Identify which cell holds the provided text, then report its (x, y) central coordinate. 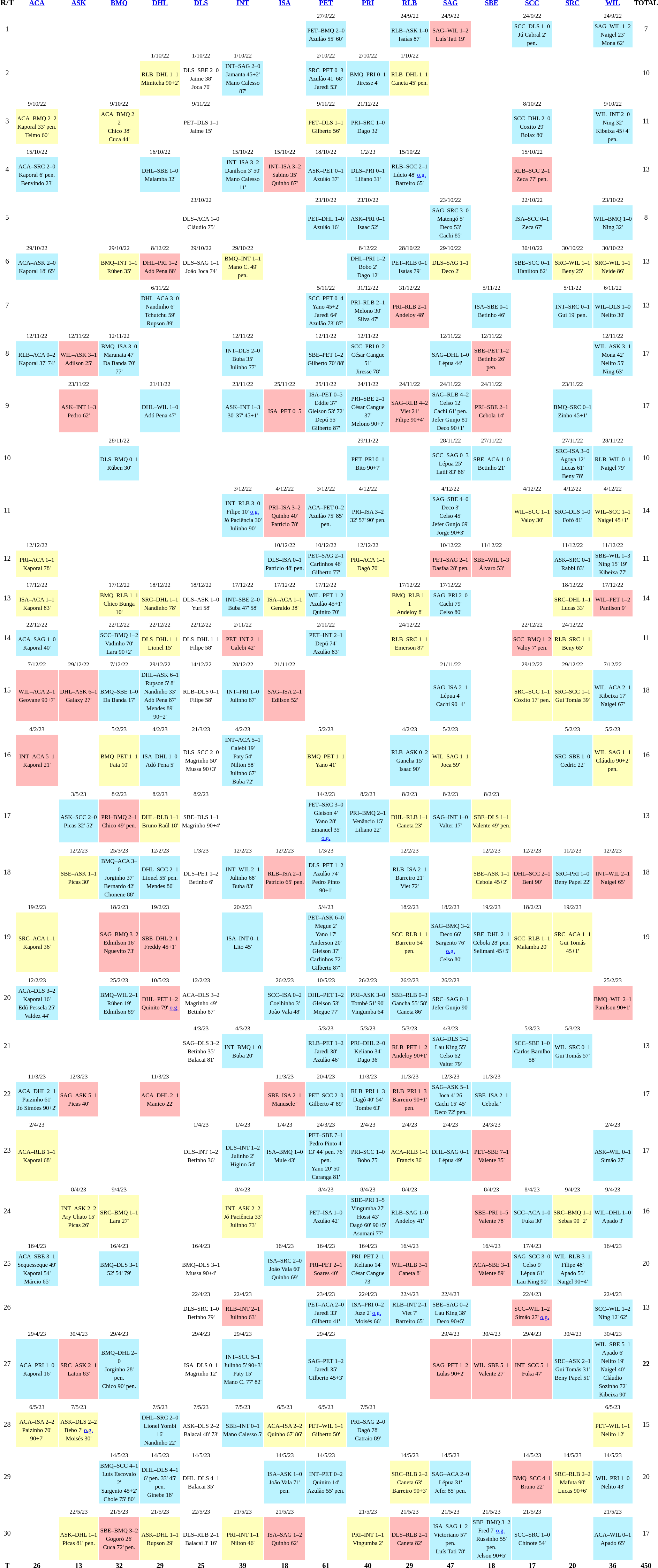
ISA–SRC 2–0João Vala 60'Quinho 69' (285, 1268)
PRI–ISA 3–2Quinho 40'Patrício 78' (285, 515)
5/4/23 (326, 907)
14/2/23 (326, 794)
PRI–DHL 2–0Keliano 34'Dago 36' (368, 1051)
ACA–PRI 1–0Kaporal 16' (37, 1369)
DHL–RLB 1–1Bruno Raúl 18' (160, 821)
SRC–ACA 1–1Kaporal 36' (37, 942)
PRI–SAG 2–0Dagó 78'Catraio 89' (368, 1430)
DHL–RLB 1–1Caneta 23' (409, 821)
SCC–SBE 1–0Carlos Barulho 58' (532, 1051)
SCC–PRI 0–2César Cangue 51'Jiresse 78' (368, 358)
BMQ–SCC 4–1Bruno 22' (532, 1482)
INT–PET 0–2Quinito 14'Azulão 55' pen. (326, 1482)
SBE–ISA 2–1Cebola ' (492, 1099)
SBE–WIL 1–3Ning 15' 19'Kibeixa 77' (613, 563)
SCC–ACA 1–0Fuka 30' (532, 1216)
DLS–PET 1–2Azulão 74'Pedro Pinto 90+1' (326, 877)
ISA–DLS 0–1Magrinho 12' (201, 1369)
SAG–ASK 5–1Joca 4' 26Cachi 15' 45'Deco 72' pen. (451, 1099)
SCC–RLB 1–1Malamba 20' (532, 942)
SCC–WIL 1–2Ning 12' 62' (613, 1312)
ISA–PRI 0–2Juze 2' o.g.Moisés 66' (368, 1312)
SCC–BMQ 1–2Vadinho 70'Lara 90+2' (119, 643)
RLB–ASK 0–2Gancha 15'Isaac 90' (409, 760)
SBE–DHL 2–1Cebola 28' pen.Selimani 45+5' (492, 942)
SRC–BMQ 1–1Lara 27' (119, 1216)
SAG–PRI 2–0Cachi 79'Celso 80' (451, 603)
BMQ–ISA 3–0Maranata 47'Da Banda 70' 77' (119, 358)
ASK–PET 0–1Azulão 37' (326, 174)
DHL–PRI 1–2Bobo 2'Dago 12' (368, 266)
INT–DLS 2–0Buba 35'Julinho 77' (243, 358)
INT–SBE 2–0Buba 47' 58' (243, 603)
RLB–SAG 1–0Andeloy 41' (409, 1216)
DLS–SAG 1–1João Joca 74' (201, 266)
DHL–SBE 1–0Malamba 32' (160, 174)
SRC–WIL 1–1Beny 25' (573, 266)
DLS–ASK 1–0Yuri 58' (201, 603)
SRC–SAG 0–1Jefer Gunjo 90' (451, 1003)
11/2/23 (573, 850)
BMQ–ACA 3–0Jorginho 37'Bernardo 42'Chonene 88' (119, 877)
SCC–DLS 1–0Jú Cabral 2' pen. (532, 34)
SRC–ASK 2–1Gui Tomás 31'Beny Papel 51' (573, 1369)
INT–ASK 2–2Ary Chato 15'Picas 26' (78, 1216)
SBE–PRI 1–5Valente 78' (492, 1216)
SRC–SBE 1–0Cedric 22' (573, 760)
ASK–PRI 0–1Isaac 52' (368, 222)
SRC–BMQ 1–1Sebas 90+2' (573, 1216)
SAG–DLS 3–2Betinho 35'Balacai 81' (201, 1051)
RLB–PET 1–2Jaredi 38'Azulão 46' (326, 1051)
SBE–PET 1–2Betinho 26' pen. (492, 358)
SAG–WIL 1–2Luís Tati 19' (451, 34)
28/12/22 (243, 664)
ASK–DLS 2–2Bebo 7' o.g.Moisés 30' (78, 1430)
DHL–SCC 2–1Lionel 55' pen.Mendes 80' (160, 877)
INT–ISA 3–2Danilson 3' 50'Mano Calesso 11' (243, 174)
PET–WIL 1–1Nelito 12' (613, 1430)
DLS–RLB 2–1Caneta 82' (409, 1538)
SBE–ISA 2–1Manusele ' (285, 1099)
WIL–ASK 3–1Mona 42'Nelito 55'Ning 63' (613, 358)
PRI–RLB 2–1Melono 30'Silva 47' (368, 310)
RLB–ISA 2–1Patrício 65' pen. (285, 877)
INT–RLB 3–0Filipe 10' o.g.Jó Paciência 30'Julinho 90' (243, 515)
ACA–DLS 3–2Kaporal 16'Edú Pessela 25'Valdez 44' (37, 1003)
PET–INT 2–1Calebi 42' (243, 643)
BMQ–WIL 2–1Panilson 90+1' (613, 1003)
PRI–INT 1–1Vingumba 2' (368, 1538)
WIL–PET 1–2Panilson 9' (613, 603)
ACA–SBE 3–1Valente 89' (492, 1268)
RLB–SRC 1–1Emerson 87' (409, 643)
RLB–ASK 1–0Isaías 87' (409, 34)
PET–ACA 2–0Jaredi 33'Gilberto 41' (326, 1312)
PET–SAG 2–1Carlinhos 46'Gilberto 77' (326, 563)
ISA–SCC 0–1Zeca 67' (532, 222)
SRC–SCC 1–1Gui Tomás 39' (573, 695)
SBE–ASK 1–1Picas 30' (78, 877)
ASK–INT 1–3 30' 37' 45+1' (243, 411)
DLS–SRC 1–0Betinho 79' (201, 1312)
INT–BMQ 1–0Buba 20' (243, 1051)
25/3/23 (119, 850)
PET–DLS 1–1Gilberto 56' (326, 126)
DLS–ACA 1–0Cláudio 75' (201, 222)
SBE–BMQ 3–2Fred 7' o.g.Russinho 55' pen.Jelson 90+5' (492, 1538)
SRC–ASK 2–1Laton 83' (78, 1369)
SBE–SCC 0–1Hanilton 82' (532, 266)
SAG–SBE 4–0Deco 3'Celso 45'Jefer Gunjo 69'Jorge 90+3' (451, 515)
WIL–ACA 2–1Geovane 90+7' (37, 695)
ISA–DHL 1–0Adó Pena 5' (160, 760)
PRI–SCC 1–0Bobo 75' (368, 1156)
SBE–INT 0–1Mano Calesso 5' (243, 1430)
RLB–PET 1–2Andeloy 90+1' (409, 1051)
PET–DHL 1–0Azulão 16' (326, 222)
SBE–PET 1–2Gilberto 70' 88' (326, 358)
SBE–DHL 2–1Freddy 45+1' (160, 942)
20/4/23 (326, 1076)
INT–ACA 5–1Calebi 19'Paty 54'Nilton 58'Julinho 67'Buba 72' (243, 760)
ACA–DLS 3–2Magrinho 49'Betinho 87' (201, 1003)
3/5/23 (78, 794)
ASK–SCC 2–0Picas 32' 52' (78, 821)
PET–ISA 1–0Azulão 42' (326, 1216)
INT–SRC 0–1Gui 19' pen. (573, 310)
SBE–DLS 1–1Magrinho 90+4' (201, 821)
ISA–SAG 1–2Victoriano 57' pen.Luís Tati 78' (451, 1538)
SRC–PET 0–3Azulão 41' 68'Jaredi 53' (326, 78)
BMQ–DHL 2–0Jorginho 28' pen.Chico 90' pen. (119, 1369)
DHL–DLS 4–1 6' pen. 33' 45' pen.Ginebe 18' (160, 1482)
ACA–SRC 2–0Kaporal 6' pen.Benvindo 23' (37, 174)
BMQ–RLB 1–1Chico Bunga 10' (119, 603)
SCC–RLB 1–1Barreiro 54' pen. (409, 942)
SAG–ISA 2–1Edilson 52' (285, 695)
RLB–DLS 0–1Filipe 58' (201, 695)
RLB–DHL 1–1Mimitcha 90+2' (160, 78)
DHL–PRI 1–2Adó Pena 88' (160, 266)
SCC–DHL 2–0Coxito 29'Bolax 80' (532, 126)
PET–INT 2–1Depú 74'Azulão 83' (326, 643)
PET–SRC 3–0Gleison 4'Yano 28'Emanuel 35' o.g. (326, 821)
RLB–PRI 1–3Barreiro 90+1' pen. (409, 1099)
SAG–RLB 4–2Celso 12'Cachi 61' pen.Jefer Gunjo 81'Deco 90+1' (451, 411)
INT–WIL 2–1Naigel 65' (613, 877)
DHL–SAG 0–1Lépua 49' (451, 1156)
ACA–ISA 2–2Paizinho 70' 90+7' (37, 1430)
DHL–WIL 1–0Adó Pena 47' (160, 411)
WIL–RLB 3–1Filipe 48'Apado 55'Naigel 90+4' (573, 1268)
PET–RLB 0–1Isaías 79' (409, 266)
DLS–PET 1–2Betinho 6' (201, 877)
INT–ASK 2–2Jó Paciência 33'Julinho 73' (243, 1216)
DHL–ACA 3–0Nandinho 6'Tchutchu 59'Rupson 89' (160, 310)
PET–SCC 2–0Gilberto 4' 89' (326, 1099)
ASK–DHL 1–1Picas 81' pen. (78, 1538)
BMQ–SRC 0–1Zinho 45+1' (573, 411)
PRI–ASK 3–0Tombé 51' 90'Vingumba 64' (368, 1003)
ACA–DHL 2–1Manico 22' (160, 1099)
PET–WIL 1–1Gilberto 50' (326, 1430)
RLB–SCC 2–1Lúcio 48' o.g.Barreiro 65' (409, 174)
WIL–DLS 1–0Nelito 30' (613, 310)
ISA–PET 0–5Eddie 37'Gleison 53' 72'Depú 55'Gilberto 87' (326, 411)
PRI–RLB 2–1Andeloy 48' (409, 310)
ISA–ASK 1–0João Vala 71' pen. (285, 1482)
SAG–PET 1–2Jaredi 35'Gilberto 45+3' (326, 1369)
DLS–SCC 2–0Magrinho 50'Mussa 90+3' (201, 760)
SCC–WIL 1–2Simão 27' o.g. (532, 1312)
BMQ–PET 1–1Faia 10' (119, 760)
RLB–WIL 0–1Naigel 79' (613, 463)
ACA–SAG 1–0Kaporal 40' (37, 643)
BMQ–DLS 3–1Mussa 90+4' (201, 1268)
PET–PRI 0–1Bito 90+7' (368, 463)
BMQ–PRI 0–1Jiresse 4' (368, 78)
BMQ–SCC 4–1Luís Escovalo 2'Sargento 45+2'Chole 75' 80' (119, 1482)
ASK–INT 1–3Pedro 62' (78, 411)
SBE–RLB 0–3Gancha 55' 58'Caneta 86' (409, 1003)
SCC–PET 0–4Yano 45+2'Jaredi 64'Azulão 73' 87' (326, 310)
BMQ–INT 1–1Mano C. 49' pen. (243, 266)
WIL–DHL 1–0Apado 3' (613, 1216)
RLB–ACA 0–2Kaporal 37' 74' (37, 358)
SCC–SRC 1–0Chinote 54' (532, 1538)
ACA–PET 0–2Azulão 75' 85' pen. (326, 515)
WIL–RLB 3–1Caneta 8' (409, 1268)
PRI–PET 2–1Keliano 14'César Cangue 73' (368, 1268)
SAG–ISA 2–1Lépua 4'Cachi 90+4' (451, 695)
DLS–INT 1–2Betinho 36' (201, 1156)
INT–SCC 5–1Fuka 47' (532, 1369)
PET–SBE 7–1Pedro Pinto 4' 13' 44' pen. 76' pen.Yano 20' 50'Caranga 81' (326, 1156)
ACA–DHL 2–1Paizinho 61'Jó Simões 90+2' (37, 1099)
DHL–DLS 4–1Balacai 35' (201, 1482)
ACA–BMQ 2–2Kaporal 33' pen.Telmo 60' (37, 126)
23/4/23 (326, 1294)
SBE–BMQ 3–2Gogoró 26'Cuca 72' pen. (119, 1538)
20/2/23 (243, 907)
SAG–PET 1–2Lulas 90+2' (451, 1369)
ASK–DLS 2–2Balacai 48' 73' (201, 1430)
BMQ–DLS 3–1 52' 54' 79' (119, 1268)
PET–DLS 1–1Jaime 15' (201, 126)
DHL–PET 1–2Gleison 53'Megue 77' (326, 1003)
SRC–DHL 1–1Nandinho 78' (160, 603)
PET–SAG 2–1Dasfaa 28' pen. (451, 563)
INT–ISA 3–2Sabino 35'Quinho 87' (285, 174)
RLB–INT 2–1Viet 7'Barreiro 65' (409, 1312)
RLB–INT 2–1Julinho 63' (243, 1312)
INT–ACA 5–1Kaporal 21' (37, 760)
DHL–ASK 6–1Rupson 5' 8'Nandinho 33'Adó Pena 87'Mendes 89' 90+2' (160, 695)
ACA–ASK 2–0Kaporal 18' 65' (37, 266)
RLB–DHL 1–1Caneta 45' pen. (409, 78)
SBE–WIL 1–3Álvaro 53' (492, 563)
ISA–SBE 0–1Betinho 46' (492, 310)
ISA–INT 0–1Lito 45' (243, 942)
ASK–WIL 0–1Simão 27' (613, 1156)
28/10/22 (409, 248)
PRI–INT 1–1Nilton 46' (243, 1538)
SAG–INT 1–0Valter 17' (451, 821)
DLS–DHL 1–1Filipe 58' (201, 643)
WIL–SAG 1–1Cláudio 90+2' pen. (613, 760)
ACA–BMQ 2–2Chico 38'Cuca 44' (119, 126)
WIL–SCC 1–1Valoy 30' (532, 515)
DLS–PRI 0–1Liliano 31' (368, 174)
SAG–BMQ 3–2Deco 66'Sargento 76' o.g.Celso 80' (451, 942)
SAG–DHL 1–0Lépua 44' (451, 358)
PRI–SBE 2–1César Cangue 37'Melono 90+7' (368, 411)
21/12/22 (368, 103)
1/2/23 (368, 151)
PRI–PET 2–1Soares 40' (326, 1268)
18/10/22 (326, 151)
SRC–PRI 1–0Beny Papel 22' (573, 877)
SAG–SRC 3–0Matengó 5'Deco 53'Cachi 85' (451, 222)
DHL–ASK 6–1Galaxy 27' (78, 695)
INT–SCC 5–1Julinho 5' 90+3'Paty 15'Mano C. 77' 82' (243, 1369)
DHL–SCC 2–1Beni 90' (532, 877)
DLS–DHL 1–1Lionel 15' (160, 643)
ISA–SAG 1–2Quinho 62' (285, 1538)
DHL–PET 1–2Quinito 79' o.g. (160, 1003)
WIL–ACA 2–1Kibeixa 17'Naigel 67' (613, 695)
DLS–ISA 0–1Patrício 48' pen. (285, 563)
WIL–SRC 0–1Gui Tomás 57' (573, 1051)
SRC–SCC 1–1Coxito 17' pen. (532, 695)
PRI–SRC 1–0Dago 32' (368, 126)
BMQ–PET 1–1Yano 41' (326, 760)
SAG–WIL 1–2Naigel 23'Mona 62' (613, 34)
PET–SBE 7–1Valente 35' (492, 1156)
SBE–ASK 1–1Cebola 45+2' (492, 877)
WIL–SBE 5–1Valente 27' (492, 1369)
DLS–SBE 2–0Jaime 38'Joca 70' (201, 78)
WIL–SBE 5–1Apado 6'Nelito 19'Naigel 40'Cláudio Sozinho 72'Kibeixa 90' (613, 1369)
SAG–ACA 2–0Lépua 31'Jefer 85' pen. (451, 1482)
PRI–ACA 1–1Kaporal 78' (37, 563)
SRC–RLB 2–2Mafuta 90'Lucas 90+6' (573, 1482)
PET–BMQ 2–0Azulão 55' 60' (326, 34)
29/11/22 (368, 440)
ACA–RLB 1–1Kaporal 68' (37, 1156)
21/3/23 (201, 729)
DLS–BMQ 0–1Rúben 30' (119, 463)
PRI–ISA 3–2 32' 57' 90' pen. (368, 515)
SRC–DLS 1–0Fofó 81' (573, 515)
INT–PRI 1–0Julinho 67' (243, 695)
22/10/22 (532, 199)
SAG–ASK 5–1Picas 40' (78, 1099)
INT–SAG 2–0Jamanta 45+2'Mano Calesso 87' (243, 78)
17/4/23 (532, 1245)
27/9/22 (326, 15)
DHL–SRC 2–0Lionel Yombi 16'Nandinho 22' (160, 1430)
SBE–ACA 1–0Betinho 21' (492, 463)
SBE–SAG 0–2Lau King 38'Deco 90+5' (451, 1312)
ACA–ISA 2–2Quinho 67' 86' (285, 1430)
SAG–DLS 3–2Lau King 55'Celso 62'Valter 79' (451, 1051)
WIL–INT 2–0Ning 32'Kibeixa 45+4' pen. (613, 126)
SCC–ISA 0–2Coelhinho 3'João Vala 48' (285, 1003)
INT–WIL 2–1Julinho 68'Buba 83' (243, 877)
PRI–SBE 2–1Cebola 14' (492, 411)
ASK–DHL 1–1Rupson 29' (160, 1538)
SRC–RLB 2–2Caneta 63'Barreiro 90+3' (409, 1482)
SCC–BMQ 1–2Valoy 7' pen. (532, 643)
SAG–RLB 4–2Viet 21'Filipe 90+4' (409, 411)
ISA–BMQ 1–0Mule 43' (285, 1156)
WIL–ASK 3–1Adilson 25' (78, 358)
RLB–SCC 2–1Zeca 77' pen. (532, 174)
ISA–PET 0–5 (285, 411)
SRC–WIL 1–1Neide 86' (613, 266)
BMQ–WIL 2–1Rúben 19'Edmilson 89' (119, 1003)
BMQ–RLB 1–1Andeloy 8' (409, 603)
WIL–SCC 1–1Naigel 45+1' (613, 515)
SRC–DHL 1–1Lucas 33' (573, 603)
BMQ–INT 1–1Rúben 35' (119, 266)
WIL–BMQ 1–0Ning 32' (613, 222)
WIL–PRI 1–0Nelito 43' (613, 1482)
PRI–BMQ 2–1Chico 49' pen. (119, 821)
16/10/22 (160, 151)
8/10/22 (532, 103)
SAG–BMQ 3–2Edmilson 16'Nguevito 73' (119, 942)
RLB–SRC 1–1Beny 65' (573, 643)
SBE–PRI 1–5Vingumba 27'Hossi 43'Dagó 60' 90+5'Asumani 77' (368, 1216)
ISA–ACA 1–1Geraldo 38' (285, 603)
DLS–RLB 2–1Balacai 3' 16' (201, 1538)
ASK–SRC 0–1Rabbi 83' (573, 563)
ISA–ACA 1–1Kaporal 83' (37, 603)
ACA–WIL 0–1Apado 65' (613, 1538)
BMQ–SBE 1–0Da Banda 17' (119, 695)
DLS–SAG 1–1Deco 2' (451, 266)
SAG–SCC 3–0Celso 9'Lépua 61'Lau King 90' (532, 1268)
SCC–SAG 0–3Lépua 25'Latif 83' 86' (451, 463)
PRI–ACA 1–1Dagó 70' (368, 563)
WIL–PET 1–2Azulão 45+1'Quinito 70' (326, 603)
14/12/22 (201, 664)
RLB–PRI 1–3Dagó 40' 54'Tombe 63' (368, 1099)
PRI–BMQ 2–1Venâncio 15'Liliano 22' (368, 821)
SRC–ACA 1–1Gui Tomás 45+1' (573, 942)
WIL–SAG 1–1Joca 59' (451, 760)
RLB–ISA 2–1Barreiro 21'Viet 72' (409, 877)
SRC–ISA 3–0Agoya 12'Lucas 61'Beny 78' (573, 463)
DLS–INT 1–2Julinho 2'Higino 54' (243, 1156)
SBE–DLS 1–1Valente 49' pen. (492, 821)
ACA–SBE 3–1Sequesseque 49'Kaporal 54'Márcio 65' (37, 1268)
PET–ASK 6–0Megue 2'Yano 17'Anderson 20'Gleison 37'Carlinhos 72'Gilberto 87' (326, 942)
ACA–RLB 1–1Francis 36' (409, 1156)
